Search for the cell housing the specified text and yield its [X, Y] center coordinate. 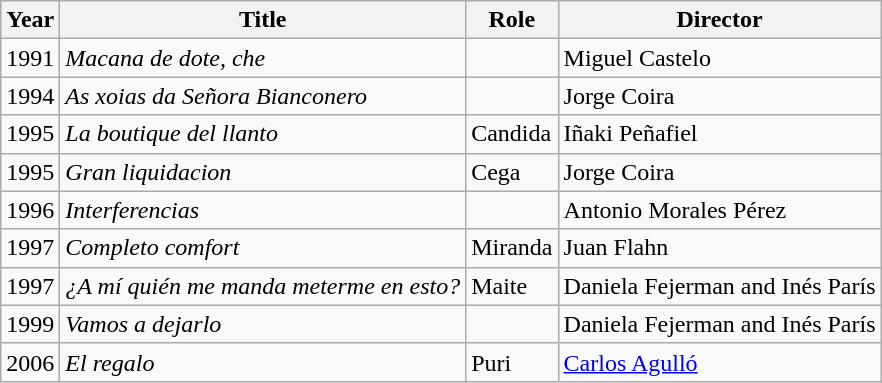
Cega [512, 172]
Maite [512, 286]
¿A mí quién me manda meterme en esto? [263, 286]
As xoias da Señora Bianconero [263, 96]
Year [30, 20]
Miguel Castelo [720, 58]
Antonio Morales Pérez [720, 210]
1991 [30, 58]
La boutique del llanto [263, 134]
Director [720, 20]
1994 [30, 96]
Completo comfort [263, 248]
Puri [512, 362]
Juan Flahn [720, 248]
1996 [30, 210]
Carlos Agulló [720, 362]
Interferencias [263, 210]
2006 [30, 362]
1999 [30, 324]
Vamos a dejarlo [263, 324]
Gran liquidacion [263, 172]
Miranda [512, 248]
Title [263, 20]
Macana de dote, che [263, 58]
Iñaki Peñafiel [720, 134]
Role [512, 20]
El regalo [263, 362]
Candida [512, 134]
